Identify which cell holds the provided text, then report its (x, y) central coordinate. 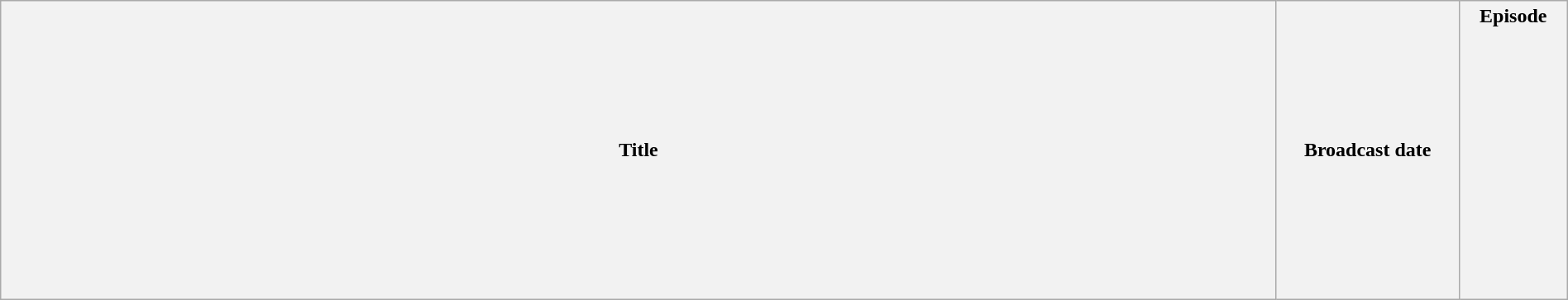
Episode (1513, 150)
Title (638, 150)
Broadcast date (1368, 150)
